Locate the cell with the specified text and output its (x, y) center coordinate. 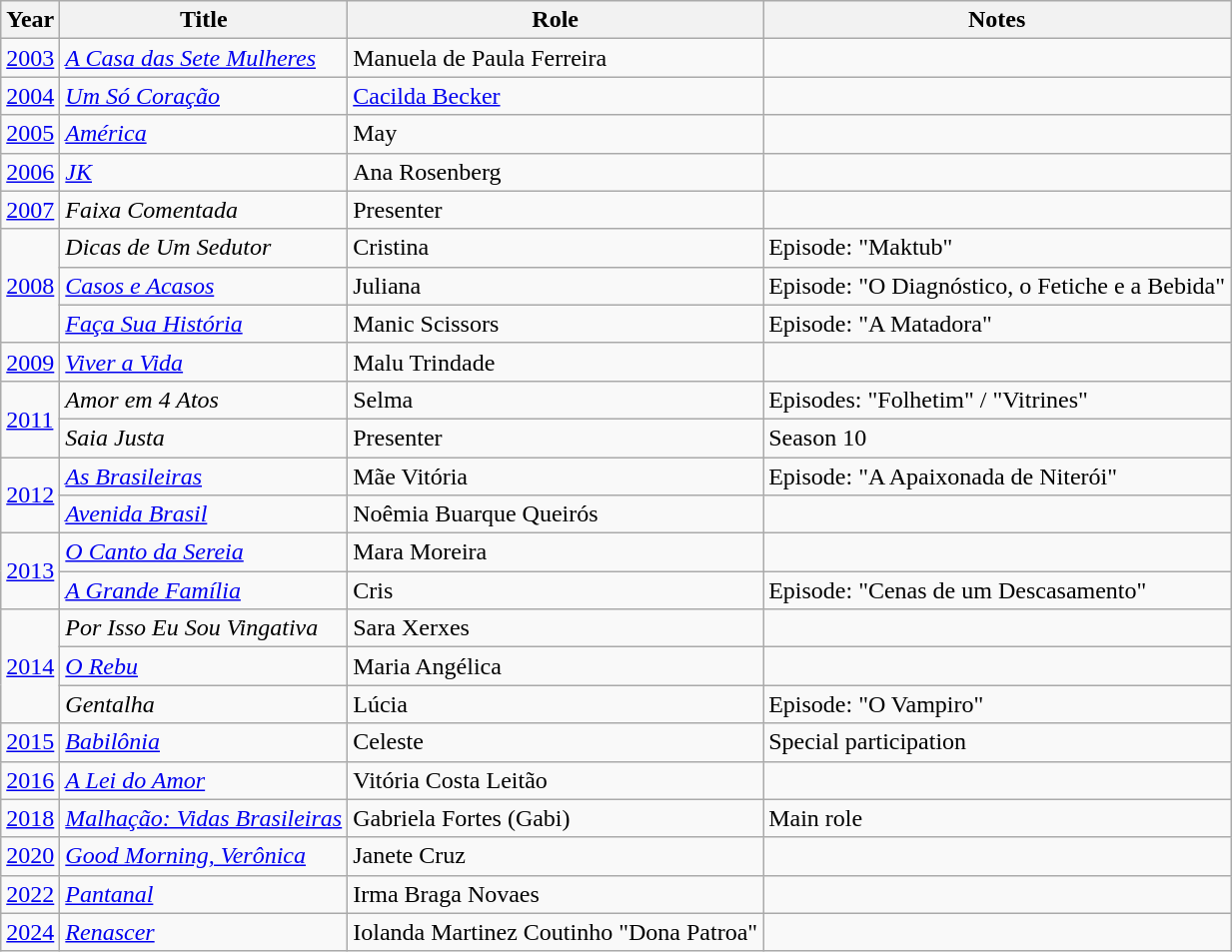
2011 (30, 419)
Faixa Comentada (204, 210)
Notes (997, 20)
Main role (997, 818)
Saia Justa (204, 438)
Selma (556, 400)
A Lei do Amor (204, 780)
2004 (30, 96)
Episode: "Cenas de um Descasamento" (997, 590)
O Canto da Sereia (204, 552)
As Brasileiras (204, 476)
Episode: "O Diagnóstico, o Fetiche e a Bebida" (997, 286)
Ana Rosenberg (556, 172)
Good Morning, Verônica (204, 856)
Episode: "O Vampiro" (997, 704)
Pantanal (204, 894)
Malhação: Vidas Brasileiras (204, 818)
A Grande Família (204, 590)
América (204, 134)
Mara Moreira (556, 552)
2020 (30, 856)
JK (204, 172)
Maria Angélica (556, 666)
Episodes: "Folhetim" / "Vitrines" (997, 400)
Cris (556, 590)
Juliana (556, 286)
Title (204, 20)
2006 (30, 172)
Cristina (556, 248)
Gentalha (204, 704)
2005 (30, 134)
Amor em 4 Atos (204, 400)
Episode: "A Matadora" (997, 324)
2013 (30, 571)
2018 (30, 818)
Renascer (204, 932)
Cacilda Becker (556, 96)
Year (30, 20)
2007 (30, 210)
2016 (30, 780)
Noêmia Buarque Queirós (556, 514)
Faça Sua História (204, 324)
Casos e Acasos (204, 286)
Special participation (997, 742)
O Rebu (204, 666)
2008 (30, 286)
2022 (30, 894)
Gabriela Fortes (Gabi) (556, 818)
Episode: "Maktub" (997, 248)
2015 (30, 742)
2003 (30, 58)
Role (556, 20)
Mãe Vitória (556, 476)
Babilônia (204, 742)
2024 (30, 932)
Episode: "A Apaixonada de Niterói" (997, 476)
Lúcia (556, 704)
May (556, 134)
Vitória Costa Leitão (556, 780)
Manic Scissors (556, 324)
Celeste (556, 742)
Janete Cruz (556, 856)
2009 (30, 362)
Manuela de Paula Ferreira (556, 58)
Dicas de Um Sedutor (204, 248)
Iolanda Martinez Coutinho "Dona Patroa" (556, 932)
Por Isso Eu Sou Vingativa (204, 628)
Malu Trindade (556, 362)
2012 (30, 495)
Season 10 (997, 438)
Sara Xerxes (556, 628)
Viver a Vida (204, 362)
A Casa das Sete Mulheres (204, 58)
Um Só Coração (204, 96)
Avenida Brasil (204, 514)
2014 (30, 666)
Irma Braga Novaes (556, 894)
